Search for the cell housing the specified text and yield its [X, Y] center coordinate. 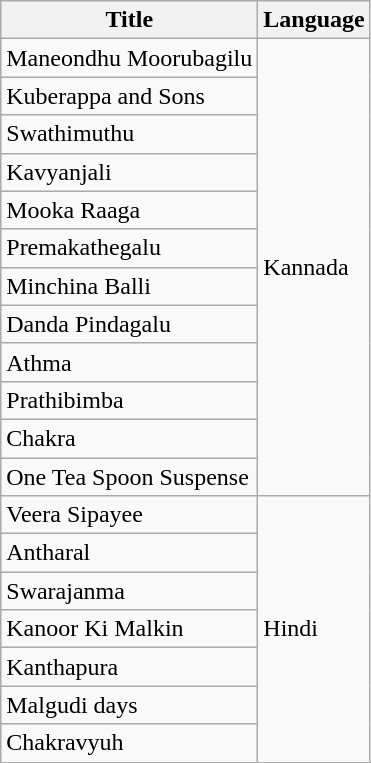
Swathimuthu [130, 134]
Kannada [314, 268]
Hindi [314, 629]
Kanoor Ki Malkin [130, 629]
Chakravyuh [130, 743]
Chakra [130, 438]
Kavyanjali [130, 172]
Kuberappa and Sons [130, 96]
Title [130, 20]
Veera Sipayee [130, 515]
Prathibimba [130, 400]
Swarajanma [130, 591]
Minchina Balli [130, 286]
Language [314, 20]
Antharal [130, 553]
Malgudi days [130, 705]
Mooka Raaga [130, 210]
Athma [130, 362]
Danda Pindagalu [130, 324]
Premakathegalu [130, 248]
Maneondhu Moorubagilu [130, 58]
Kanthapura [130, 667]
One Tea Spoon Suspense [130, 477]
